Identify which cell holds the provided text, then report its [X, Y] central coordinate. 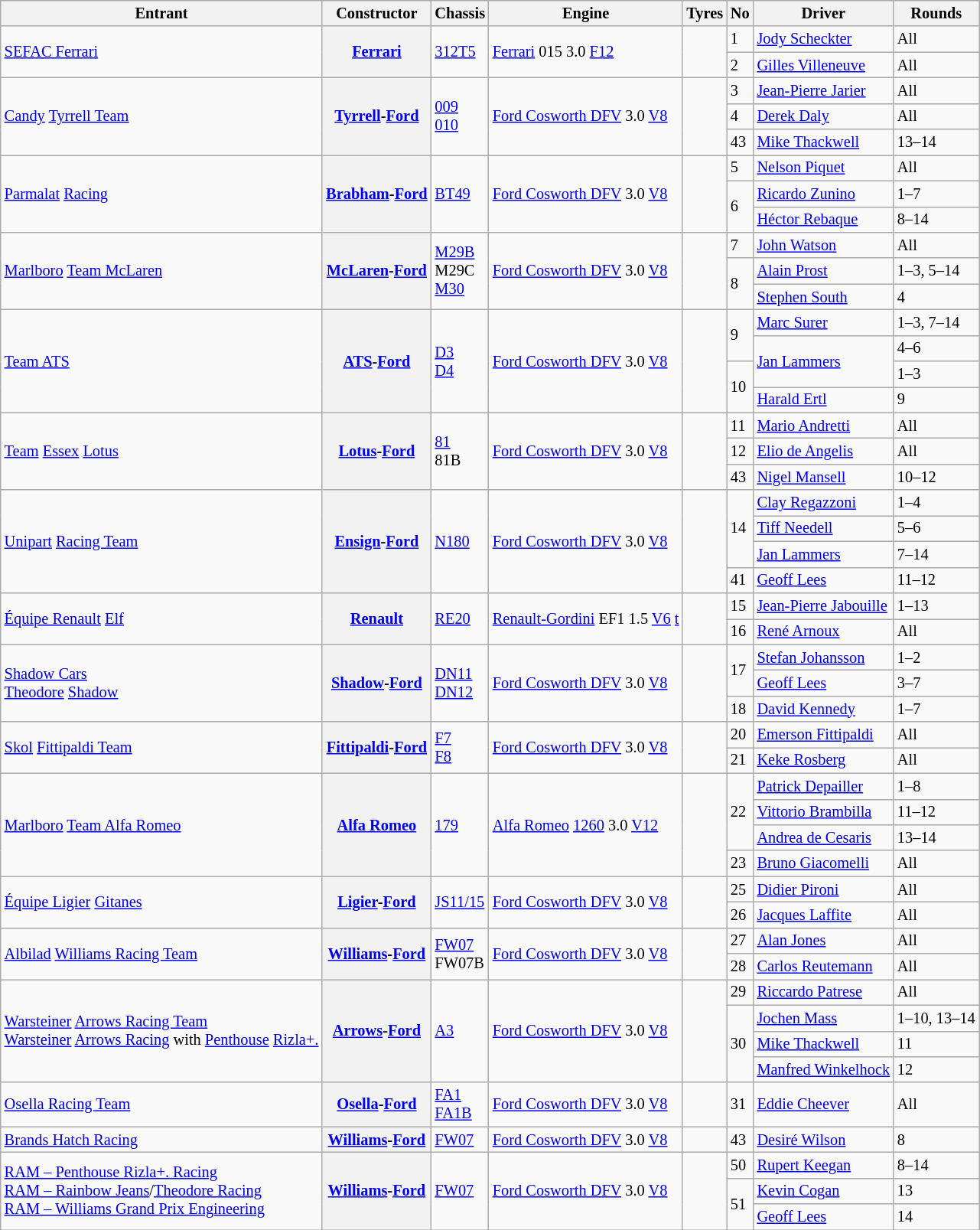
N180 [461, 542]
Skol Fittipaldi Team [162, 747]
Albilad Williams Racing Team [162, 954]
Tyrrell-Ford [376, 116]
29 [741, 992]
F7F8 [461, 747]
M29BM29CM30 [461, 271]
8181B [461, 452]
Driver [823, 13]
41 [741, 580]
Équipe Ligier Gitanes [162, 902]
25 [741, 889]
18 [741, 709]
4–6 [936, 348]
15 [741, 605]
Team Essex Lotus [162, 452]
16 [741, 631]
D3D4 [461, 361]
7–14 [936, 554]
McLaren-Ford [376, 271]
Nelson Piquet [823, 168]
Bruno Giacomelli [823, 863]
7 [741, 245]
10–12 [936, 477]
1–3, 5–14 [936, 271]
13 [936, 1191]
John Watson [823, 245]
28 [741, 967]
Chassis [461, 13]
Ferrari [376, 52]
Shadow-Ford [376, 683]
FW07FW07B [461, 954]
Brabham-Ford [376, 193]
22 [741, 811]
Jacques Laffite [823, 915]
Alain Prost [823, 271]
Osella-Ford [376, 1104]
Jochen Mass [823, 1018]
Elio de Angelis [823, 451]
Tiff Needell [823, 528]
Carlos Reutemann [823, 967]
René Arnoux [823, 631]
1–10, 13–14 [936, 1018]
Warsteiner Arrows Racing Team Warsteiner Arrows Racing with Penthouse Rizla+. [162, 1030]
Tyres [705, 13]
17 [741, 670]
3–7 [936, 683]
Marlboro Team Alfa Romeo [162, 825]
Patrick Depailler [823, 786]
Osella Racing Team [162, 1104]
Didier Pironi [823, 889]
1–8 [936, 786]
312T5 [461, 52]
Andrea de Cesaris [823, 837]
Alan Jones [823, 941]
Jody Scheckter [823, 39]
23 [741, 863]
1–2 [936, 657]
Constructor [376, 13]
Shadow Cars Theodore Shadow [162, 683]
JS11/15 [461, 902]
Mario Andretti [823, 426]
Équipe Renault Elf [162, 618]
ATS-Ford [376, 361]
30 [741, 1044]
5–6 [936, 528]
1–3, 7–14 [936, 322]
Ensign-Ford [376, 542]
Jean-Pierre Jarier [823, 90]
20 [741, 735]
Team ATS [162, 361]
Marlboro Team McLaren [162, 271]
6 [741, 207]
Renault [376, 618]
Unipart Racing Team [162, 542]
Alfa Romeo [376, 825]
Parmalat Racing [162, 193]
Gilles Villeneuve [823, 65]
Fittipaldi-Ford [376, 747]
Candy Tyrrell Team [162, 116]
Alfa Romeo 1260 3.0 V12 [586, 825]
RE20 [461, 618]
1–13 [936, 605]
Héctor Rebaque [823, 220]
Jean-Pierre Jabouille [823, 605]
Ligier-Ford [376, 902]
Arrows-Ford [376, 1030]
Manfred Winkelhock [823, 1069]
RAM – Penthouse Rizla+. Racing RAM – Rainbow Jeans/Theodore Racing RAM – Williams Grand Prix Engineering [162, 1191]
10 [741, 387]
1–3 [936, 374]
Rounds [936, 13]
SEFAC Ferrari [162, 52]
Entrant [162, 13]
No [741, 13]
21 [741, 760]
Renault-Gordini EF1 1.5 V6 t [586, 618]
Harald Ertl [823, 400]
Lotus-Ford [376, 452]
Derek Daly [823, 116]
Keke Rosberg [823, 760]
Kevin Cogan [823, 1191]
2 [741, 65]
51 [741, 1203]
Nigel Mansell [823, 477]
DN11DN12 [461, 683]
Rupert Keegan [823, 1165]
Stefan Johansson [823, 657]
1 [741, 39]
1–4 [936, 503]
A3 [461, 1030]
Riccardo Patrese [823, 992]
Brands Hatch Racing [162, 1140]
50 [741, 1165]
BT49 [461, 193]
31 [741, 1104]
5 [741, 168]
27 [741, 941]
Desiré Wilson [823, 1140]
FA1FA1B [461, 1104]
Engine [586, 13]
Ferrari 015 3.0 F12 [586, 52]
Clay Regazzoni [823, 503]
Vittorio Brambilla [823, 812]
Emerson Fittipaldi [823, 735]
Marc Surer [823, 322]
009010 [461, 116]
Eddie Cheever [823, 1104]
26 [741, 915]
Ricardo Zunino [823, 194]
David Kennedy [823, 709]
Stephen South [823, 297]
179 [461, 825]
3 [741, 90]
